Return the [x, y] coordinate for the center point of the cell that contains the specified text.  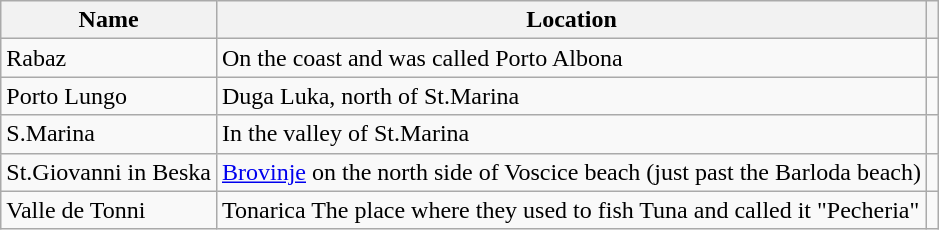
Rabaz [109, 58]
Porto Lungo [109, 96]
St.Giovanni in Beska [109, 172]
Location [571, 20]
S.Marina [109, 134]
Tonarica The place where they used to fish Tuna and called it "Pecheria" [571, 210]
Duga Luka, north of St.Marina [571, 96]
In the valley of St.Marina [571, 134]
Brovinje on the north side of Voscice beach (just past the Barloda beach) [571, 172]
Name [109, 20]
Valle de Tonni [109, 210]
On the coast and was called Porto Albona [571, 58]
